Pinpoint the cell where the given text exists, returning its (X, Y) midpoint coordinate. 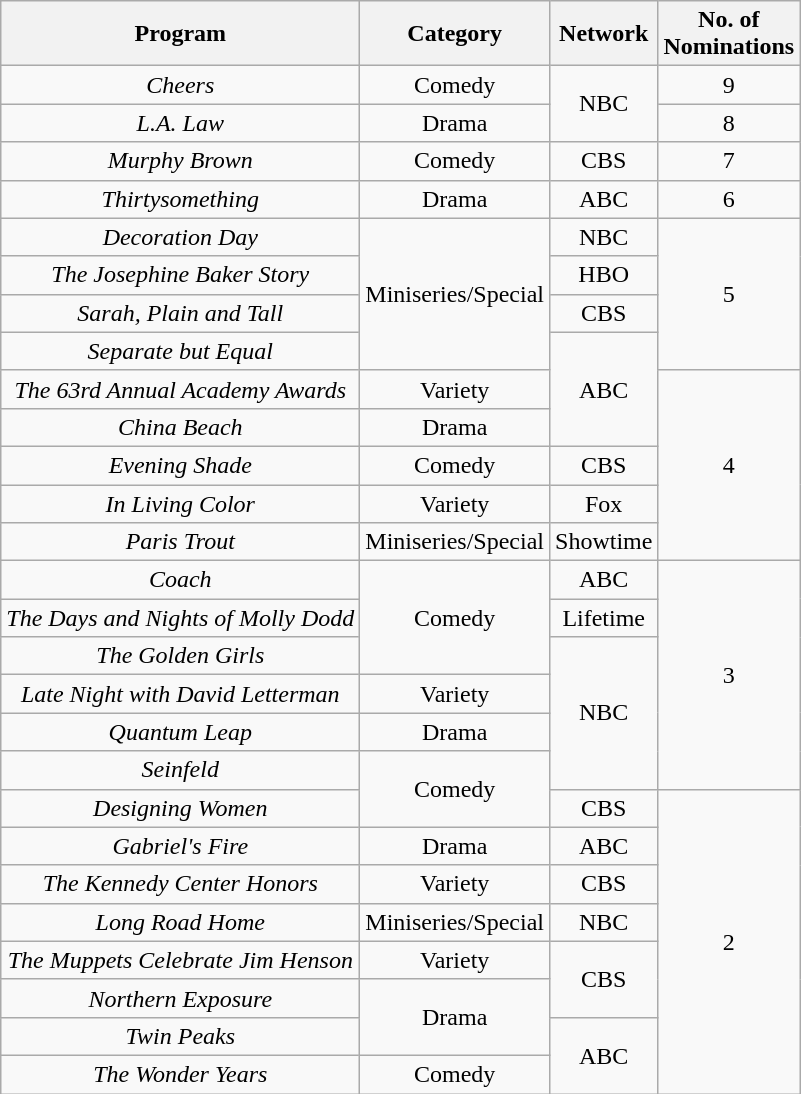
Late Night with David Letterman (180, 694)
Quantum Leap (180, 732)
The Muppets Celebrate Jim Henson (180, 960)
Decoration Day (180, 237)
8 (729, 123)
In Living Color (180, 503)
The Josephine Baker Story (180, 275)
Northern Exposure (180, 998)
Gabriel's Fire (180, 846)
4 (729, 465)
China Beach (180, 427)
6 (729, 199)
Sarah, Plain and Tall (180, 313)
The 63rd Annual Academy Awards (180, 389)
Cheers (180, 85)
5 (729, 294)
The Days and Nights of Molly Dodd (180, 618)
The Kennedy Center Honors (180, 884)
9 (729, 85)
The Golden Girls (180, 656)
Seinfeld (180, 770)
No. ofNominations (729, 34)
L.A. Law (180, 123)
Showtime (604, 542)
Long Road Home (180, 922)
Murphy Brown (180, 161)
2 (729, 941)
Category (455, 34)
Lifetime (604, 618)
Network (604, 34)
Designing Women (180, 808)
The Wonder Years (180, 1074)
Program (180, 34)
Twin Peaks (180, 1036)
Coach (180, 580)
7 (729, 161)
Fox (604, 503)
HBO (604, 275)
Thirtysomething (180, 199)
3 (729, 675)
Evening Shade (180, 465)
Separate but Equal (180, 351)
Paris Trout (180, 542)
